Return [X, Y] of the center of cell containing provided text 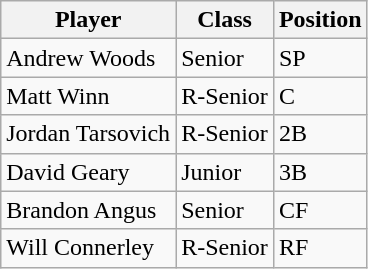
3B [320, 172]
Class [225, 20]
Andrew Woods [88, 58]
Player [88, 20]
David Geary [88, 172]
C [320, 96]
Will Connerley [88, 248]
Brandon Angus [88, 210]
Matt Winn [88, 96]
CF [320, 210]
Junior [225, 172]
Jordan Tarsovich [88, 134]
SP [320, 58]
Position [320, 20]
RF [320, 248]
2B [320, 134]
